Capture the cell that displays the provided text and extract its [X, Y] central coordinate. 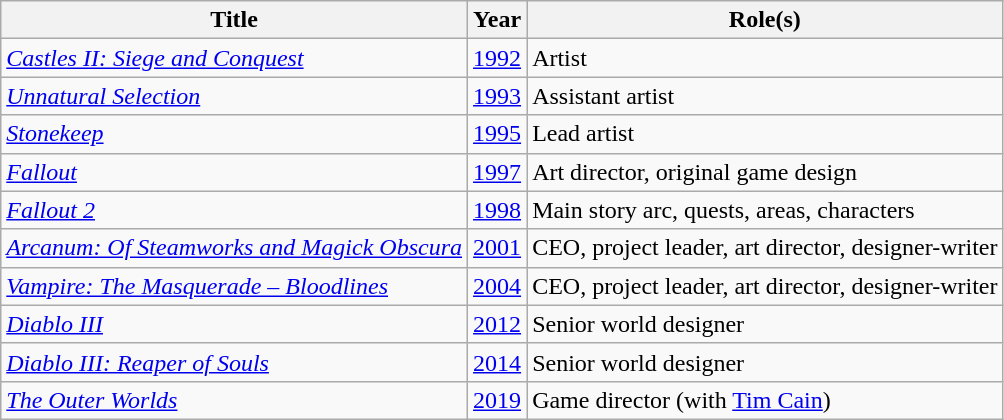
Artist [765, 58]
Stonekeep [234, 134]
Unnatural Selection [234, 96]
2004 [498, 286]
Fallout 2 [234, 210]
Diablo III: Reaper of Souls [234, 362]
Castles II: Siege and Conquest [234, 58]
Main story arc, quests, areas, characters [765, 210]
1998 [498, 210]
Diablo III [234, 324]
1993 [498, 96]
Role(s) [765, 20]
Title [234, 20]
2019 [498, 400]
2001 [498, 248]
Lead artist [765, 134]
Fallout [234, 172]
1992 [498, 58]
1995 [498, 134]
Arcanum: Of Steamworks and Magick Obscura [234, 248]
The Outer Worlds [234, 400]
Vampire: The Masquerade – Bloodlines [234, 286]
1997 [498, 172]
2012 [498, 324]
Assistant artist [765, 96]
2014 [498, 362]
Year [498, 20]
Game director (with Tim Cain) [765, 400]
Art director, original game design [765, 172]
